Search for the cell housing the specified text and yield its [x, y] center coordinate. 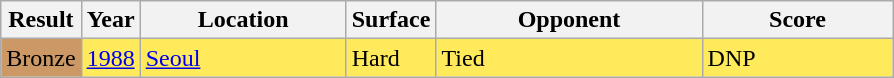
Year [110, 20]
Tied [569, 58]
Surface [391, 20]
Hard [391, 58]
Seoul [243, 58]
DNP [798, 58]
1988 [110, 58]
Location [243, 20]
Score [798, 20]
Bronze [41, 58]
Opponent [569, 20]
Result [41, 20]
